Extract the (x, y) coordinate from the center of the cell holding the provided text.  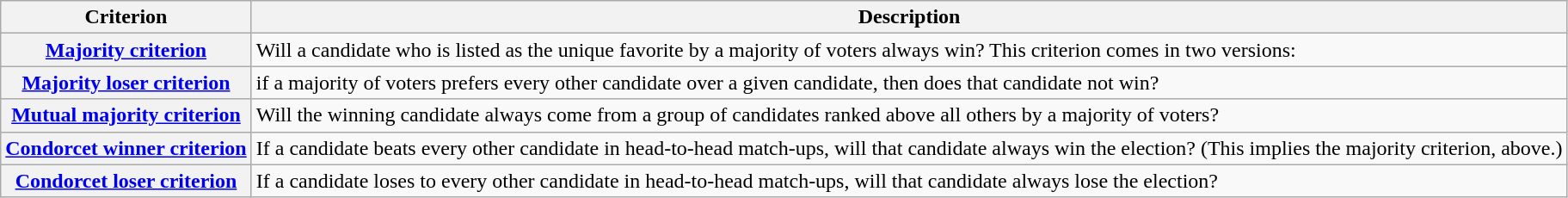
Will the winning candidate always come from a group of candidates ranked above all others by a majority of voters? (909, 115)
Condorcet winner criterion (126, 148)
Majority loser criterion (126, 83)
If a candidate loses to every other candidate in head-to-head match-ups, will that candidate always lose the election? (909, 181)
Condorcet loser criterion (126, 181)
if a majority of voters prefers every other candidate over a given candidate, then does that candidate not win? (909, 83)
Criterion (126, 17)
Majority criterion (126, 50)
Mutual majority criterion (126, 115)
Description (909, 17)
Will a candidate who is listed as the unique favorite by a majority of voters always win? This criterion comes in two versions: (909, 50)
